Locate the cell with the specified text and output its [X, Y] center coordinate. 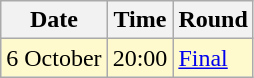
Round [213, 20]
20:00 [140, 58]
6 October [54, 58]
Final [213, 58]
Time [140, 20]
Date [54, 20]
